Provide the [X, Y] coordinate of the cell's center where the given text is located.  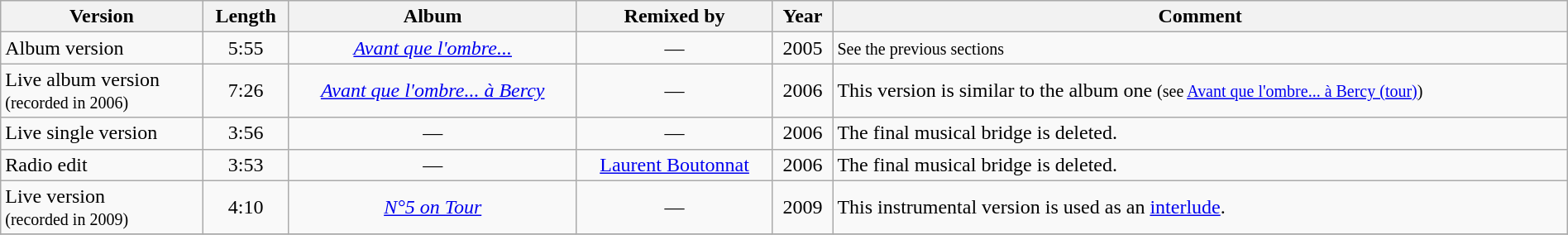
Remixed by [675, 17]
Comment [1200, 17]
Album [433, 17]
Album version [102, 48]
Live single version [102, 133]
This instrumental version is used as an interlude. [1200, 207]
Live version (recorded in 2009) [102, 207]
Year [802, 17]
Live album version (recorded in 2006) [102, 91]
7:26 [246, 91]
2009 [802, 207]
3:56 [246, 133]
N°5 on Tour [433, 207]
Laurent Boutonnat [675, 165]
2005 [802, 48]
4:10 [246, 207]
3:53 [246, 165]
Length [246, 17]
Avant que l'ombre... à Bercy [433, 91]
This version is similar to the album one (see Avant que l'ombre... à Bercy (tour)) [1200, 91]
See the previous sections [1200, 48]
Version [102, 17]
Avant que l'ombre... [433, 48]
5:55 [246, 48]
Radio edit [102, 165]
